Locate the cell with the specified text and output its [X, Y] center coordinate. 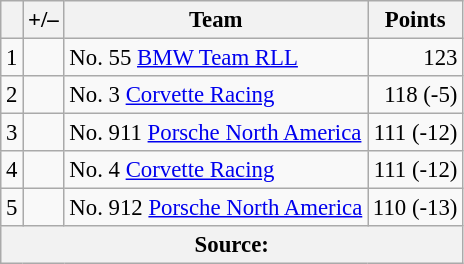
3 [12, 133]
5 [12, 208]
123 [416, 58]
No. 912 Porsche North America [216, 208]
No. 3 Corvette Racing [216, 95]
Team [216, 20]
Points [416, 20]
110 (-13) [416, 208]
No. 55 BMW Team RLL [216, 58]
4 [12, 170]
No. 911 Porsche North America [216, 133]
118 (-5) [416, 95]
No. 4 Corvette Racing [216, 170]
Source: [232, 245]
+/– [44, 20]
1 [12, 58]
2 [12, 95]
